Return [X, Y] of the center of cell containing provided text 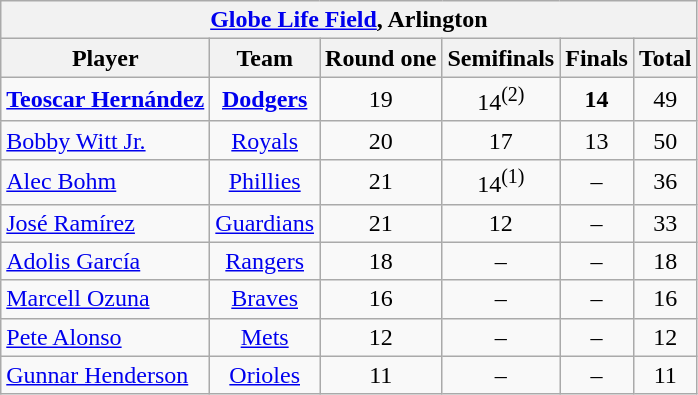
14(2) [501, 100]
Braves [265, 299]
17 [501, 140]
Guardians [265, 223]
Team [265, 58]
Rangers [265, 261]
49 [665, 100]
Phillies [265, 182]
Royals [265, 140]
Orioles [265, 375]
20 [381, 140]
Round one [381, 58]
13 [597, 140]
Teoscar Hernández [106, 100]
Dodgers [265, 100]
14(1) [501, 182]
Mets [265, 337]
Total [665, 58]
19 [381, 100]
Finals [597, 58]
Marcell Ozuna [106, 299]
Globe Life Field, Arlington [349, 20]
36 [665, 182]
33 [665, 223]
José Ramírez [106, 223]
50 [665, 140]
Pete Alonso [106, 337]
Alec Bohm [106, 182]
Bobby Witt Jr. [106, 140]
Gunnar Henderson [106, 375]
14 [597, 100]
Adolis García [106, 261]
Player [106, 58]
Semifinals [501, 58]
